Provide the (x, y) coordinate of the cell's center where the given text is located.  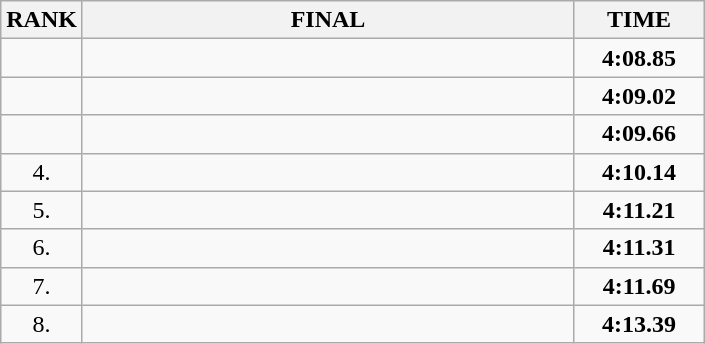
FINAL (328, 20)
4:11.69 (640, 286)
4:09.02 (640, 96)
RANK (42, 20)
4:10.14 (640, 172)
8. (42, 324)
4:08.85 (640, 58)
6. (42, 248)
7. (42, 286)
5. (42, 210)
4:11.31 (640, 248)
TIME (640, 20)
4:09.66 (640, 134)
4:11.21 (640, 210)
4:13.39 (640, 324)
4. (42, 172)
